From the cell containing the given text, extract its center point as (x, y) coordinate. 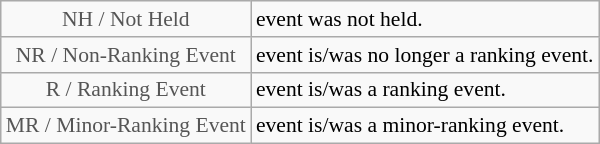
event is/was no longer a ranking event. (425, 55)
event is/was a minor-ranking event. (425, 126)
MR / Minor-Ranking Event (126, 126)
event is/was a ranking event. (425, 90)
R / Ranking Event (126, 90)
NH / Not Held (126, 19)
NR / Non-Ranking Event (126, 55)
event was not held. (425, 19)
